Scan for the cell matching the given text and deliver its (x, y) coordinate at center. 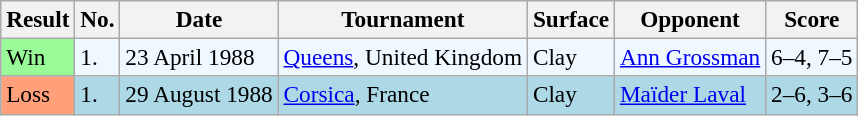
Score (812, 19)
Loss (38, 95)
Maïder Laval (690, 95)
No. (98, 19)
23 April 1988 (199, 57)
29 August 1988 (199, 95)
6–4, 7–5 (812, 57)
Corsica, France (402, 95)
Queens, United Kingdom (402, 57)
2–6, 3–6 (812, 95)
Ann Grossman (690, 57)
Date (199, 19)
Surface (570, 19)
Result (38, 19)
Win (38, 57)
Opponent (690, 19)
Tournament (402, 19)
